Return [X, Y] of the center of cell containing provided text 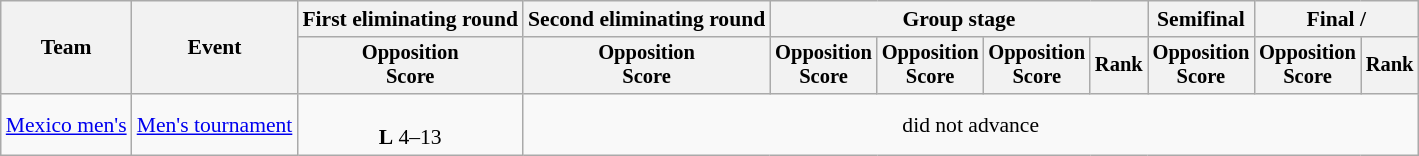
Semifinal [1202, 19]
Mexico men's [66, 124]
Second eliminating round [646, 19]
did not advance [970, 124]
Event [215, 48]
First eliminating round [410, 19]
Team [66, 48]
Final / [1336, 19]
Men's tournament [215, 124]
Group stage [958, 19]
L 4–13 [410, 124]
